Return the (x, y) coordinate for the center point of the cell that contains the specified text.  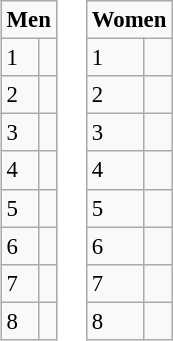
Women (128, 20)
Men (28, 20)
